Extract the [x, y] coordinate from the center of the cell holding the provided text.  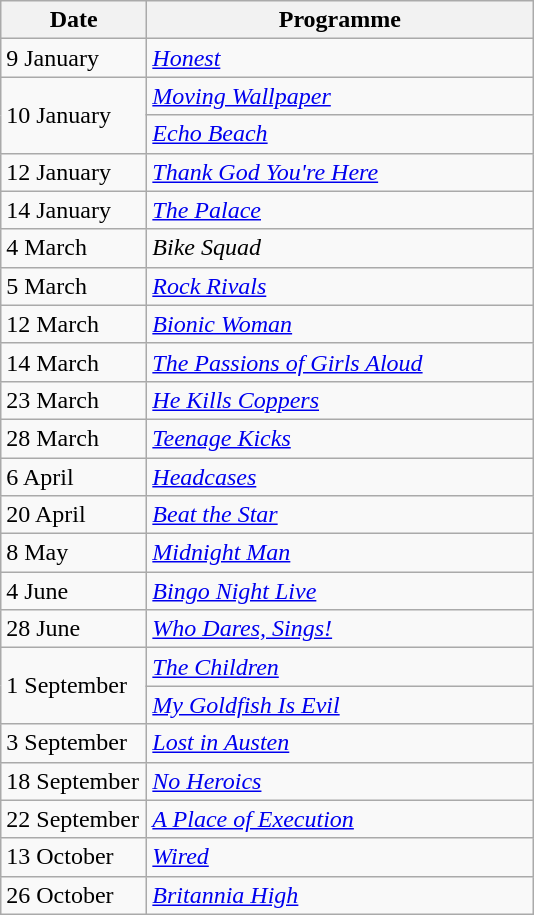
Bingo Night Live [340, 591]
28 March [74, 438]
Bionic Woman [340, 324]
Beat the Star [340, 515]
Headcases [340, 477]
No Heroics [340, 781]
Date [74, 20]
4 June [74, 591]
1 September [74, 686]
The Children [340, 667]
3 September [74, 743]
Echo Beach [340, 134]
14 January [74, 210]
Moving Wallpaper [340, 96]
13 October [74, 857]
8 May [74, 553]
Thank God You're Here [340, 172]
20 April [74, 515]
4 March [74, 248]
The Palace [340, 210]
23 March [74, 400]
12 March [74, 324]
Lost in Austen [340, 743]
12 January [74, 172]
26 October [74, 895]
My Goldfish Is Evil [340, 705]
9 January [74, 58]
Bike Squad [340, 248]
Programme [340, 20]
18 September [74, 781]
Rock Rivals [340, 286]
5 March [74, 286]
10 January [74, 115]
22 September [74, 819]
6 April [74, 477]
Midnight Man [340, 553]
28 June [74, 629]
Honest [340, 58]
He Kills Coppers [340, 400]
The Passions of Girls Aloud [340, 362]
Teenage Kicks [340, 438]
Wired [340, 857]
Who Dares, Sings! [340, 629]
14 March [74, 362]
Britannia High [340, 895]
A Place of Execution [340, 819]
